Determine the (X, Y) coordinate at the center of the cell enclosing the given text.  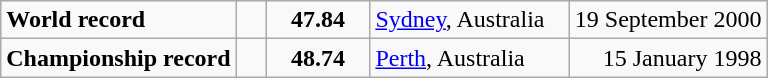
Championship record (118, 58)
Sydney, Australia (470, 20)
Perth, Australia (470, 58)
World record (118, 20)
47.84 (318, 20)
48.74 (318, 58)
19 September 2000 (668, 20)
15 January 1998 (668, 58)
